Identify which cell holds the provided text, then report its [X, Y] central coordinate. 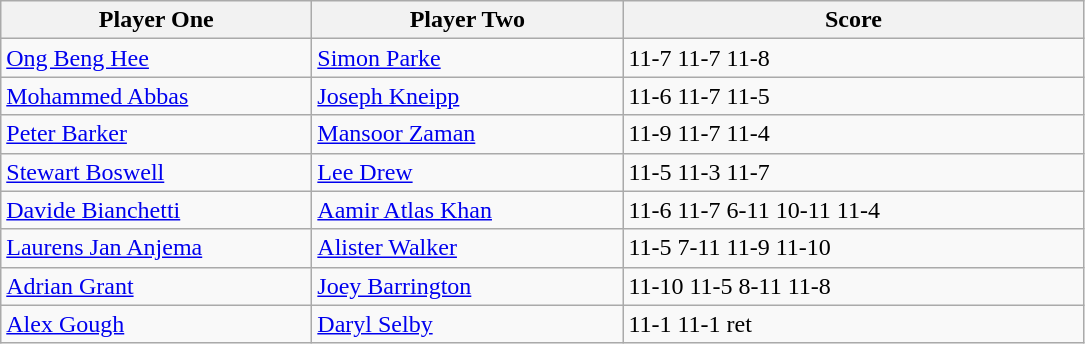
Adrian Grant [156, 286]
Score [854, 20]
11-9 11-7 11-4 [854, 134]
Joseph Kneipp [468, 96]
Alex Gough [156, 324]
Davide Bianchetti [156, 210]
11-10 11-5 8-11 11-8 [854, 286]
Stewart Boswell [156, 172]
Simon Parke [468, 58]
11-5 11-3 11-7 [854, 172]
11-5 7-11 11-9 11-10 [854, 248]
Laurens Jan Anjema [156, 248]
Mansoor Zaman [468, 134]
11-6 11-7 11-5 [854, 96]
Mohammed Abbas [156, 96]
Daryl Selby [468, 324]
Player Two [468, 20]
Player One [156, 20]
Alister Walker [468, 248]
Aamir Atlas Khan [468, 210]
11-6 11-7 6-11 10-11 11-4 [854, 210]
11-1 11-1 ret [854, 324]
Peter Barker [156, 134]
Joey Barrington [468, 286]
Ong Beng Hee [156, 58]
Lee Drew [468, 172]
11-7 11-7 11-8 [854, 58]
